Provide the (x, y) coordinate of the cell's center where the given text is located.  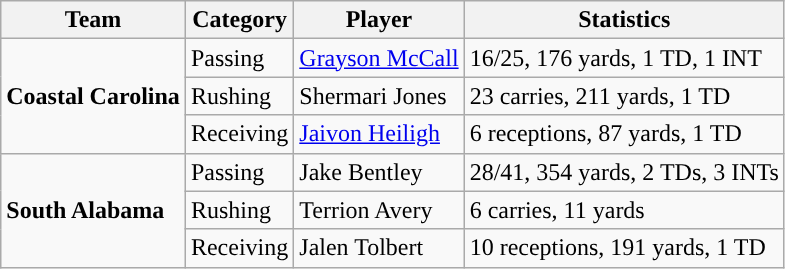
10 receptions, 191 yards, 1 TD (624, 248)
6 receptions, 87 yards, 1 TD (624, 134)
Statistics (624, 20)
Coastal Carolina (94, 96)
16/25, 176 yards, 1 TD, 1 INT (624, 58)
South Alabama (94, 210)
Jaivon Heiligh (379, 134)
Grayson McCall (379, 58)
Player (379, 20)
6 carries, 11 yards (624, 210)
23 carries, 211 yards, 1 TD (624, 96)
Jalen Tolbert (379, 248)
28/41, 354 yards, 2 TDs, 3 INTs (624, 172)
Shermari Jones (379, 96)
Category (239, 20)
Terrion Avery (379, 210)
Team (94, 20)
Jake Bentley (379, 172)
